Scan for the cell matching the given text and deliver its (x, y) coordinate at center. 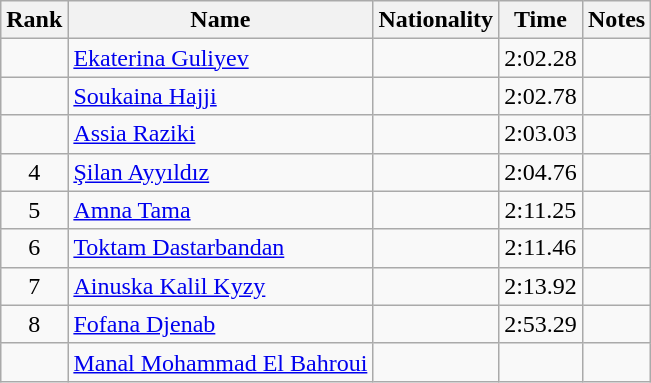
Name (220, 20)
2:11.46 (541, 248)
Toktam Dastarbandan (220, 248)
Time (541, 20)
Ekaterina Guliyev (220, 58)
2:03.03 (541, 134)
8 (34, 324)
Amna Tama (220, 210)
2:11.25 (541, 210)
2:53.29 (541, 324)
5 (34, 210)
Soukaina Hajji (220, 96)
2:02.78 (541, 96)
4 (34, 172)
2:04.76 (541, 172)
2:02.28 (541, 58)
Şilan Ayyıldız (220, 172)
7 (34, 286)
Ainuska Kalil Kyzy (220, 286)
Assia Raziki (220, 134)
Notes (616, 20)
Manal Mohammad El Bahroui (220, 362)
Nationality (436, 20)
6 (34, 248)
2:13.92 (541, 286)
Rank (34, 20)
Fofana Djenab (220, 324)
